Extract the (x, y) coordinate from the center of the cell holding the provided text.  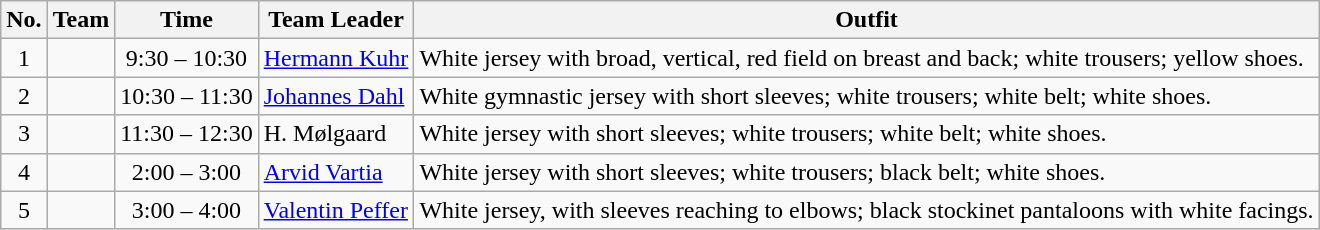
1 (24, 58)
White jersey with short sleeves; white trousers; white belt; white shoes. (866, 134)
Hermann Kuhr (336, 58)
11:30 – 12:30 (187, 134)
5 (24, 210)
Time (187, 20)
Team (81, 20)
9:30 – 10:30 (187, 58)
Johannes Dahl (336, 96)
Arvid Vartia (336, 172)
White jersey, with sleeves reaching to elbows; black stockinet pantaloons with white facings. (866, 210)
No. (24, 20)
White jersey with short sleeves; white trousers; black belt; white shoes. (866, 172)
Outfit (866, 20)
2 (24, 96)
White jersey with broad, vertical, red field on breast and back; white trousers; yellow shoes. (866, 58)
Team Leader (336, 20)
H. Mølgaard (336, 134)
2:00 – 3:00 (187, 172)
3 (24, 134)
10:30 – 11:30 (187, 96)
Valentin Peffer (336, 210)
3:00 – 4:00 (187, 210)
White gymnastic jersey with short sleeves; white trousers; white belt; white shoes. (866, 96)
4 (24, 172)
